Identify which cell holds the provided text, then report its [x, y] central coordinate. 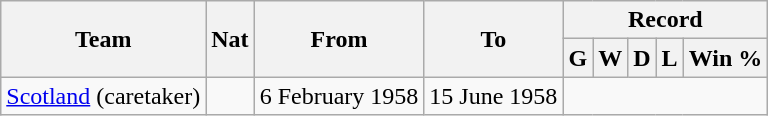
To [494, 39]
15 June 1958 [494, 96]
D [642, 58]
6 February 1958 [339, 96]
Nat [230, 39]
Scotland (caretaker) [104, 96]
W [610, 58]
L [670, 58]
From [339, 39]
G [578, 58]
Team [104, 39]
Win % [726, 58]
Record [666, 20]
